Determine the [X, Y] coordinate at the center of the cell enclosing the given text.  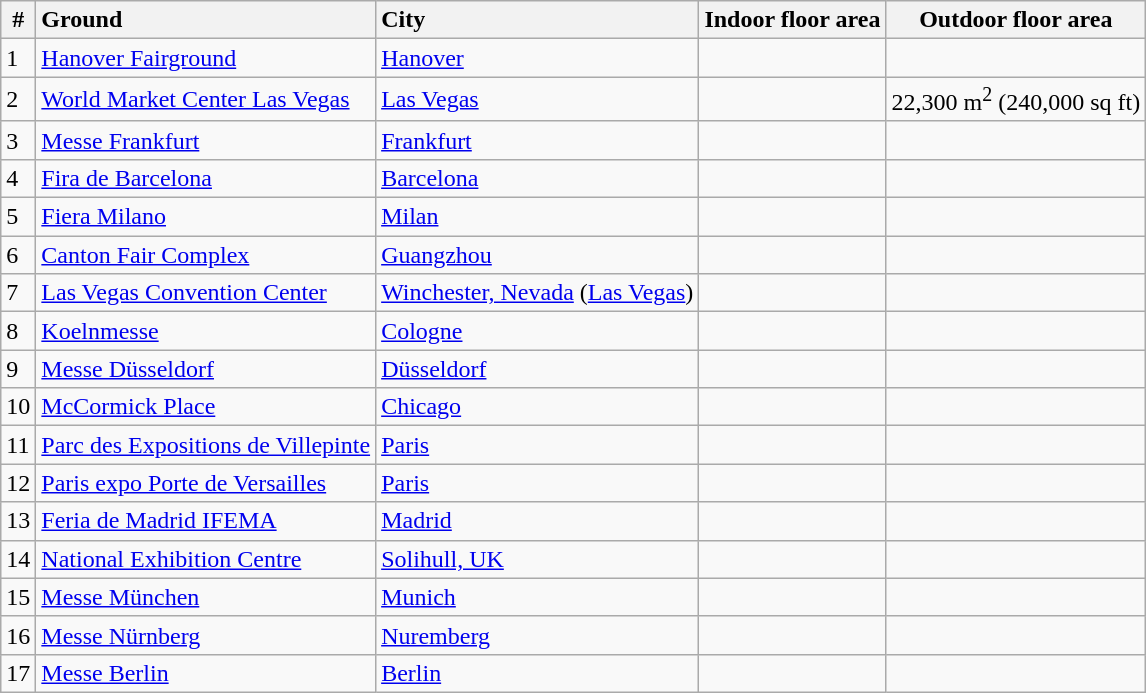
Solihull, UK [538, 559]
16 [18, 635]
City [538, 20]
Messe Nürnberg [206, 635]
Winchester, Nevada (Las Vegas) [538, 293]
Nuremberg [538, 635]
Messe Düsseldorf [206, 369]
Messe Berlin [206, 673]
5 [18, 217]
Hanover Fairground [206, 58]
Chicago [538, 407]
Cologne [538, 331]
3 [18, 140]
Indoor floor area [792, 20]
Düsseldorf [538, 369]
Hanover [538, 58]
12 [18, 483]
11 [18, 445]
17 [18, 673]
Feria de Madrid IFEMA [206, 521]
World Market Center Las Vegas [206, 100]
Fira de Barcelona [206, 178]
Munich [538, 597]
Guangzhou [538, 255]
4 [18, 178]
Ground [206, 20]
Outdoor floor area [1016, 20]
Canton Fair Complex [206, 255]
Berlin [538, 673]
Barcelona [538, 178]
8 [18, 331]
Messe München [206, 597]
9 [18, 369]
Fiera Milano [206, 217]
15 [18, 597]
22,300 m2 (240,000 sq ft) [1016, 100]
14 [18, 559]
Frankfurt [538, 140]
Las Vegas [538, 100]
1 [18, 58]
10 [18, 407]
Paris expo Porte de Versailles [206, 483]
Las Vegas Convention Center [206, 293]
Koelnmesse [206, 331]
7 [18, 293]
2 [18, 100]
# [18, 20]
National Exhibition Centre [206, 559]
Messe Frankfurt [206, 140]
Milan [538, 217]
6 [18, 255]
13 [18, 521]
Madrid [538, 521]
Parc des Expositions de Villepinte [206, 445]
McCormick Place [206, 407]
